Find where the given text appears and provide that cell's center as [X, Y] coordinate. 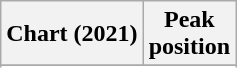
Chart (2021) [72, 34]
Peakposition [189, 34]
